Search for the cell housing the specified text and yield its [x, y] center coordinate. 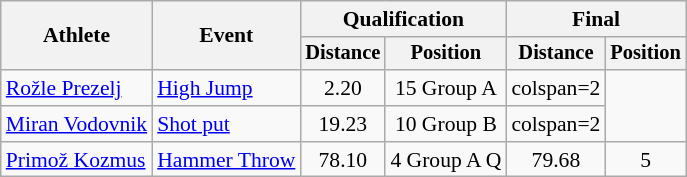
19.23 [342, 124]
Event [226, 36]
Rožle Prezelj [76, 88]
Final [596, 19]
High Jump [226, 88]
10 Group B [446, 124]
Qualification [403, 19]
Athlete [76, 36]
Miran Vodovnik [76, 124]
Shot put [226, 124]
15 Group A [446, 88]
2.20 [342, 88]
